Output the [x, y] coordinate of the center of the cell containing the given text.  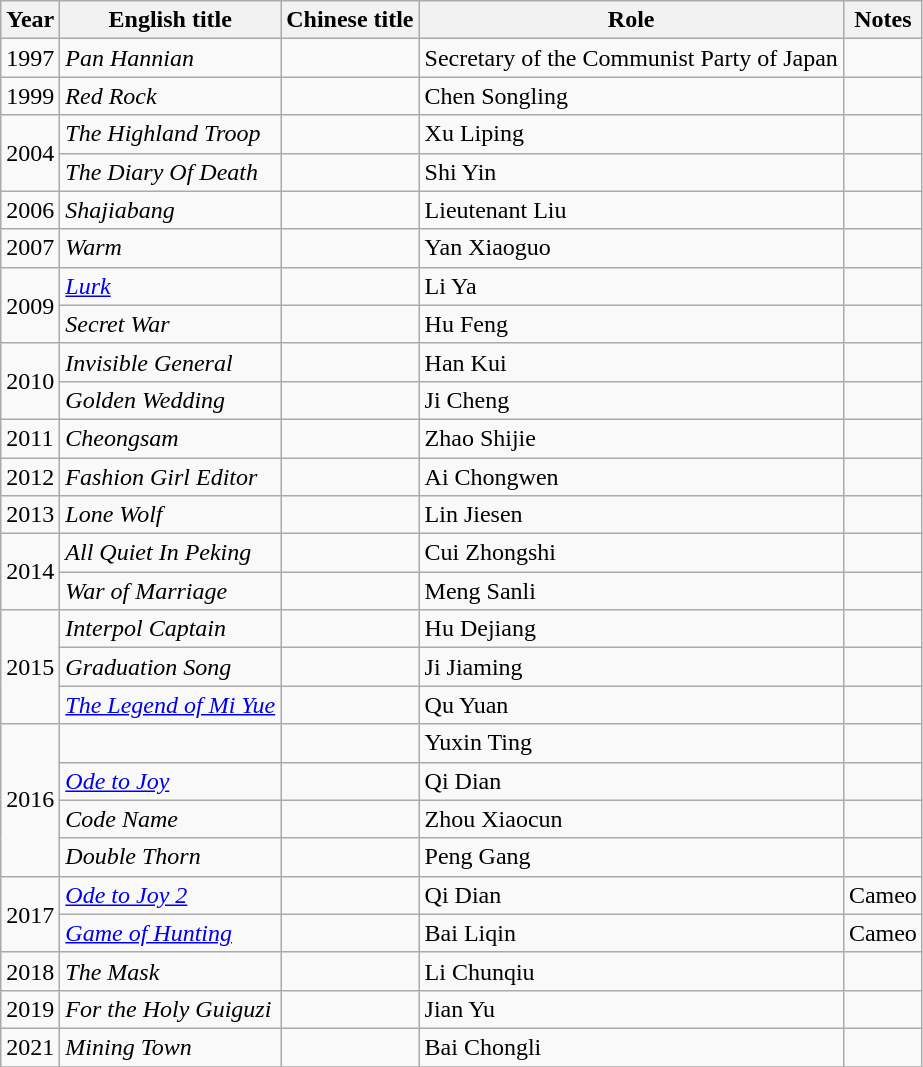
Notes [882, 20]
Golden Wedding [170, 400]
Ode to Joy [170, 781]
Meng Sanli [631, 591]
Zhao Shijie [631, 438]
Han Kui [631, 362]
Zhou Xiaocun [631, 819]
1997 [30, 58]
2006 [30, 210]
2016 [30, 800]
Ji Cheng [631, 400]
Qu Yuan [631, 705]
2007 [30, 248]
Lin Jiesen [631, 515]
Chinese title [350, 20]
2015 [30, 667]
Mining Town [170, 1047]
Pan Hannian [170, 58]
Graduation Song [170, 667]
Bai Chongli [631, 1047]
The Legend of Mi Yue [170, 705]
Role [631, 20]
2012 [30, 477]
Year [30, 20]
The Mask [170, 971]
Double Thorn [170, 857]
Ji Jiaming [631, 667]
Hu Feng [631, 324]
Ode to Joy 2 [170, 895]
Warm [170, 248]
Red Rock [170, 96]
Chen Songling [631, 96]
2010 [30, 381]
2019 [30, 1009]
1999 [30, 96]
Lone Wolf [170, 515]
2021 [30, 1047]
Secret War [170, 324]
Xu Liping [631, 134]
Lieutenant Liu [631, 210]
2017 [30, 914]
2004 [30, 153]
Bai Liqin [631, 933]
Fashion Girl Editor [170, 477]
All Quiet In Peking [170, 553]
Lurk [170, 286]
Yuxin Ting [631, 743]
Shajiabang [170, 210]
The Diary Of Death [170, 172]
Jian Yu [631, 1009]
Peng Gang [631, 857]
Cui Zhongshi [631, 553]
Game of Hunting [170, 933]
Ai Chongwen [631, 477]
For the Holy Guiguzi [170, 1009]
Shi Yin [631, 172]
Code Name [170, 819]
Li Chunqiu [631, 971]
Li Ya [631, 286]
2018 [30, 971]
2009 [30, 305]
2014 [30, 572]
Interpol Captain [170, 629]
War of Marriage [170, 591]
Hu Dejiang [631, 629]
Secretary of the Communist Party of Japan [631, 58]
English title [170, 20]
2013 [30, 515]
Invisible General [170, 362]
Cheongsam [170, 438]
2011 [30, 438]
Yan Xiaoguo [631, 248]
The Highland Troop [170, 134]
